For the text-containing cell, return its midpoint in (x, y) coordinate format. 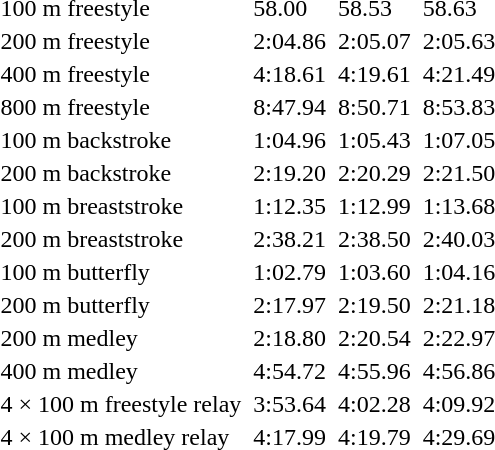
2:05.07 (374, 41)
2:38.21 (290, 239)
2:18.80 (290, 338)
2:19.50 (374, 305)
3:53.64 (290, 404)
2:20.54 (374, 338)
4:55.96 (374, 371)
4:18.61 (290, 74)
4:19.61 (374, 74)
2:20.29 (374, 173)
8:47.94 (290, 107)
2:38.50 (374, 239)
1:02.79 (290, 272)
1:03.60 (374, 272)
2:19.20 (290, 173)
8:50.71 (374, 107)
1:05.43 (374, 140)
1:04.96 (290, 140)
4:54.72 (290, 371)
2:17.97 (290, 305)
2:04.86 (290, 41)
1:12.35 (290, 206)
1:12.99 (374, 206)
4:02.28 (374, 404)
